Capture the cell that displays the provided text and extract its [x, y] central coordinate. 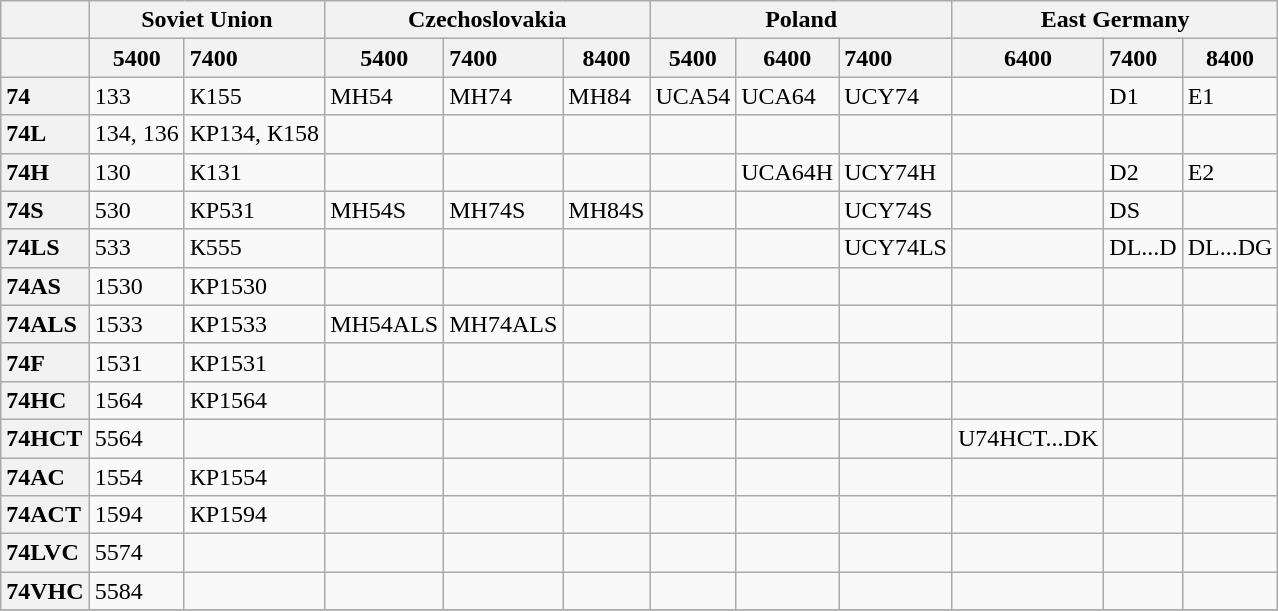
134, 136 [136, 134]
MH84S [606, 210]
East Germany [1114, 20]
Soviet Union [207, 20]
1564 [136, 400]
MH74ALS [504, 324]
74ALS [45, 324]
К155 [254, 96]
UCA64H [788, 172]
КР1533 [254, 324]
5574 [136, 553]
UCA54 [693, 96]
74AC [45, 477]
74ACT [45, 515]
D2 [1143, 172]
530 [136, 210]
MH54ALS [384, 324]
1594 [136, 515]
74VHC [45, 591]
UCY74LS [896, 248]
DL...D [1143, 248]
1530 [136, 286]
74HCT [45, 438]
74S [45, 210]
5584 [136, 591]
КР531 [254, 210]
130 [136, 172]
74AS [45, 286]
UCY74H [896, 172]
E2 [1230, 172]
Czechoslovakia [488, 20]
КР1530 [254, 286]
1531 [136, 362]
E1 [1230, 96]
74HC [45, 400]
MH74S [504, 210]
74LVC [45, 553]
DS [1143, 210]
D1 [1143, 96]
MH54S [384, 210]
DL...DG [1230, 248]
74L [45, 134]
1554 [136, 477]
74H [45, 172]
КР134, К158 [254, 134]
133 [136, 96]
Poland [802, 20]
74F [45, 362]
UCY74 [896, 96]
КР1554 [254, 477]
КР1531 [254, 362]
5564 [136, 438]
UCY74S [896, 210]
1533 [136, 324]
К131 [254, 172]
533 [136, 248]
MH54 [384, 96]
КР1564 [254, 400]
MH84 [606, 96]
U74HCT...DK [1028, 438]
UCA64 [788, 96]
74LS [45, 248]
MH74 [504, 96]
КР1594 [254, 515]
74 [45, 96]
К555 [254, 248]
